Determine the (X, Y) coordinate at the center of the cell enclosing the given text.  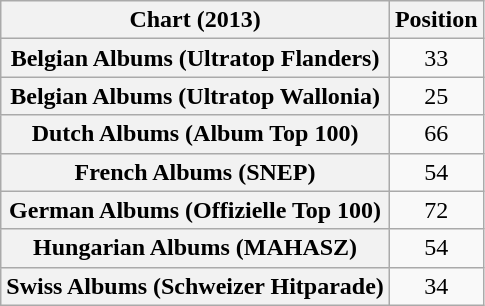
66 (436, 134)
25 (436, 96)
Belgian Albums (Ultratop Wallonia) (196, 96)
Swiss Albums (Schweizer Hitparade) (196, 286)
Belgian Albums (Ultratop Flanders) (196, 58)
Hungarian Albums (MAHASZ) (196, 248)
German Albums (Offizielle Top 100) (196, 210)
33 (436, 58)
Chart (2013) (196, 20)
French Albums (SNEP) (196, 172)
Position (436, 20)
Dutch Albums (Album Top 100) (196, 134)
72 (436, 210)
34 (436, 286)
